Return (X, Y) of the center of cell containing provided text 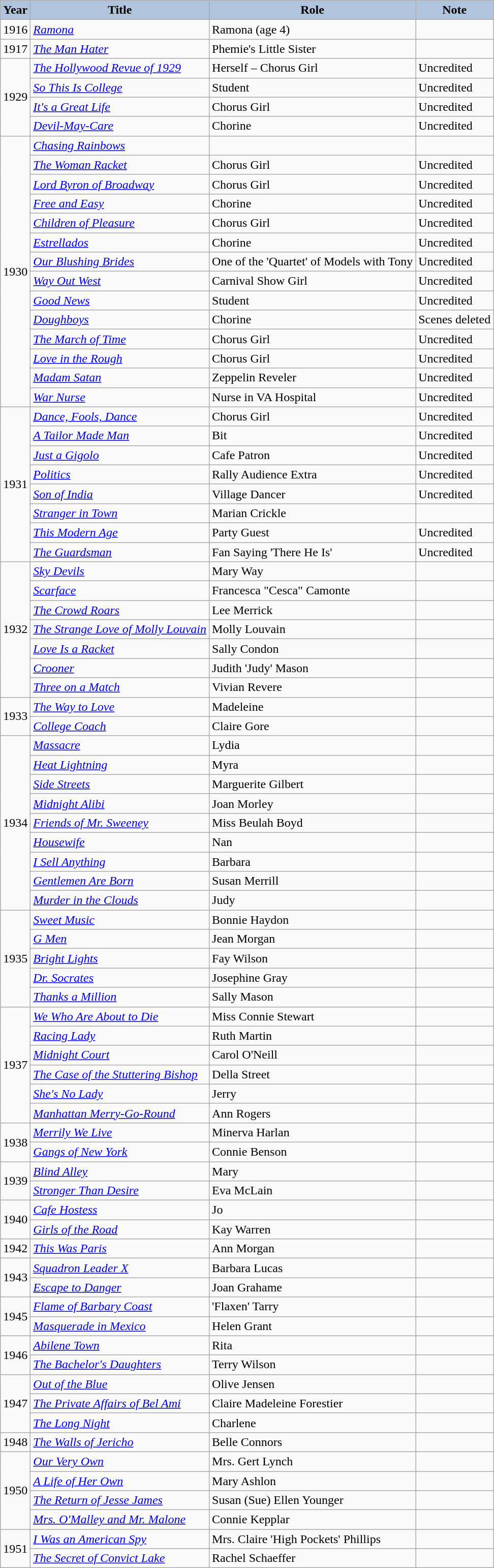
The Woman Racket (120, 165)
Eva McLain (313, 1191)
Zeppelin Reveler (313, 378)
Marian Crickle (313, 513)
Village Dancer (313, 494)
Jo (313, 1210)
Kay Warren (313, 1229)
Gentlemen Are Born (120, 881)
Dance, Fools, Dance (120, 416)
Francesca "Cesca" Camonte (313, 591)
Josephine Gray (313, 978)
1940 (15, 1220)
A Life of Her Own (120, 1481)
The Way to Love (120, 707)
The Secret of Convict Lake (120, 1558)
The Case of the Stuttering Bishop (120, 1074)
Minerva Harlan (313, 1132)
Cafe Hostess (120, 1210)
Rachel Schaeffer (313, 1558)
Escape to Danger (120, 1287)
College Coach (120, 726)
Jerry (313, 1094)
Friends of Mr. Sweeney (120, 823)
Year (15, 10)
1951 (15, 1549)
Stronger Than Desire (120, 1191)
Gangs of New York (120, 1152)
The Hollywood Revue of 1929 (120, 68)
Lee Merrick (313, 610)
Marguerite Gilbert (313, 784)
Estrellados (120, 243)
Judith 'Judy' Mason (313, 668)
Thanks a Million (120, 997)
Lord Byron of Broadway (120, 184)
'Flaxen' Tarry (313, 1307)
Free and Easy (120, 203)
Flame of Barbary Coast (120, 1307)
The Crowd Roars (120, 610)
Ramona (age 4) (313, 29)
1934 (15, 823)
Joan Grahame (313, 1287)
Susan (Sue) Ellen Younger (313, 1500)
Miss Connie Stewart (313, 1016)
The Guardsman (120, 552)
Doughboys (120, 320)
Love in the Rough (120, 358)
Nurse in VA Hospital (313, 397)
Sally Mason (313, 997)
Bright Lights (120, 958)
Our Very Own (120, 1461)
1935 (15, 958)
Role (313, 10)
Midnight Alibi (120, 803)
Three on a Match (120, 687)
Carnival Show Girl (313, 281)
Olive Jensen (313, 1384)
I Was an American Spy (120, 1539)
Connie Kepplar (313, 1520)
1942 (15, 1249)
Masquerade in Mexico (120, 1326)
1933 (15, 716)
Charlene (313, 1423)
1948 (15, 1442)
Way Out West (120, 281)
Racing Lady (120, 1036)
Sky Devils (120, 571)
1932 (15, 629)
Note (454, 10)
So This Is College (120, 87)
Merrily We Live (120, 1132)
1931 (15, 484)
Cafe Patron (313, 455)
Chasing Rainbows (120, 145)
G Men (120, 939)
Crooner (120, 668)
Squadron Leader X (120, 1268)
The Return of Jesse James (120, 1500)
1939 (15, 1181)
One of the 'Quartet' of Models with Tony (313, 262)
Connie Benson (313, 1152)
Title (120, 10)
Bit (313, 436)
Rally Audience Extra (313, 474)
Phemie's Little Sister (313, 49)
Out of the Blue (120, 1384)
1945 (15, 1316)
She's No Lady (120, 1094)
1929 (15, 97)
Molly Louvain (313, 629)
The Man Hater (120, 49)
Dr. Socrates (120, 978)
Children of Pleasure (120, 223)
Mrs. Gert Lynch (313, 1461)
The Strange Love of Molly Louvain (120, 629)
Barbara Lucas (313, 1268)
1930 (15, 272)
Mary (313, 1171)
Rita (313, 1345)
Midnight Court (120, 1055)
Myra (313, 765)
Blind Alley (120, 1171)
Joan Morley (313, 803)
Fan Saying 'There He Is' (313, 552)
Vivian Revere (313, 687)
1917 (15, 49)
The March of Time (120, 339)
Della Street (313, 1074)
Claire Madeleine Forestier (313, 1403)
Abilene Town (120, 1345)
Heat Lightning (120, 765)
Party Guest (313, 532)
The Walls of Jericho (120, 1442)
War Nurse (120, 397)
Stranger in Town (120, 513)
Judy (313, 900)
Jean Morgan (313, 939)
Sweet Music (120, 920)
Mary Way (313, 571)
Madam Satan (120, 378)
The Private Affairs of Bel Ami (120, 1403)
Nan (313, 842)
Massacre (120, 745)
Ruth Martin (313, 1036)
I Sell Anything (120, 862)
1937 (15, 1065)
Scenes deleted (454, 320)
Madeleine (313, 707)
1946 (15, 1355)
Housewife (120, 842)
1947 (15, 1403)
Terry Wilson (313, 1365)
1916 (15, 29)
Our Blushing Brides (120, 262)
The Bachelor's Daughters (120, 1365)
Carol O'Neill (313, 1055)
Scarface (120, 591)
Politics (120, 474)
1943 (15, 1278)
Lydia (313, 745)
We Who Are About to Die (120, 1016)
Barbara (313, 862)
Son of India (120, 494)
This Modern Age (120, 532)
Susan Merrill (313, 881)
Fay Wilson (313, 958)
Sally Condon (313, 649)
Just a Gigolo (120, 455)
Love Is a Racket (120, 649)
Claire Gore (313, 726)
Side Streets (120, 784)
Miss Beulah Boyd (313, 823)
Ann Rogers (313, 1113)
Ramona (120, 29)
Herself – Chorus Girl (313, 68)
The Long Night (120, 1423)
Mary Ashlon (313, 1481)
Ann Morgan (313, 1249)
Mrs. Claire 'High Pockets' Phillips (313, 1539)
1950 (15, 1490)
Murder in the Clouds (120, 900)
Bonnie Haydon (313, 920)
Manhattan Merry-Go-Round (120, 1113)
Good News (120, 300)
Girls of the Road (120, 1229)
A Tailor Made Man (120, 436)
Mrs. O'Malley and Mr. Malone (120, 1520)
It's a Great Life (120, 107)
Devil-May-Care (120, 126)
Belle Connors (313, 1442)
1938 (15, 1142)
Helen Grant (313, 1326)
This Was Paris (120, 1249)
